Pinpoint the cell where the given text exists, returning its [X, Y] midpoint coordinate. 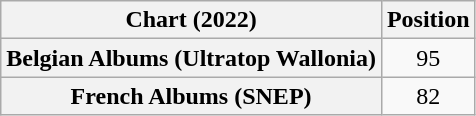
Chart (2022) [192, 20]
Position [428, 20]
Belgian Albums (Ultratop Wallonia) [192, 58]
82 [428, 96]
French Albums (SNEP) [192, 96]
95 [428, 58]
